Determine the [X, Y] coordinate at the center of the cell enclosing the given text.  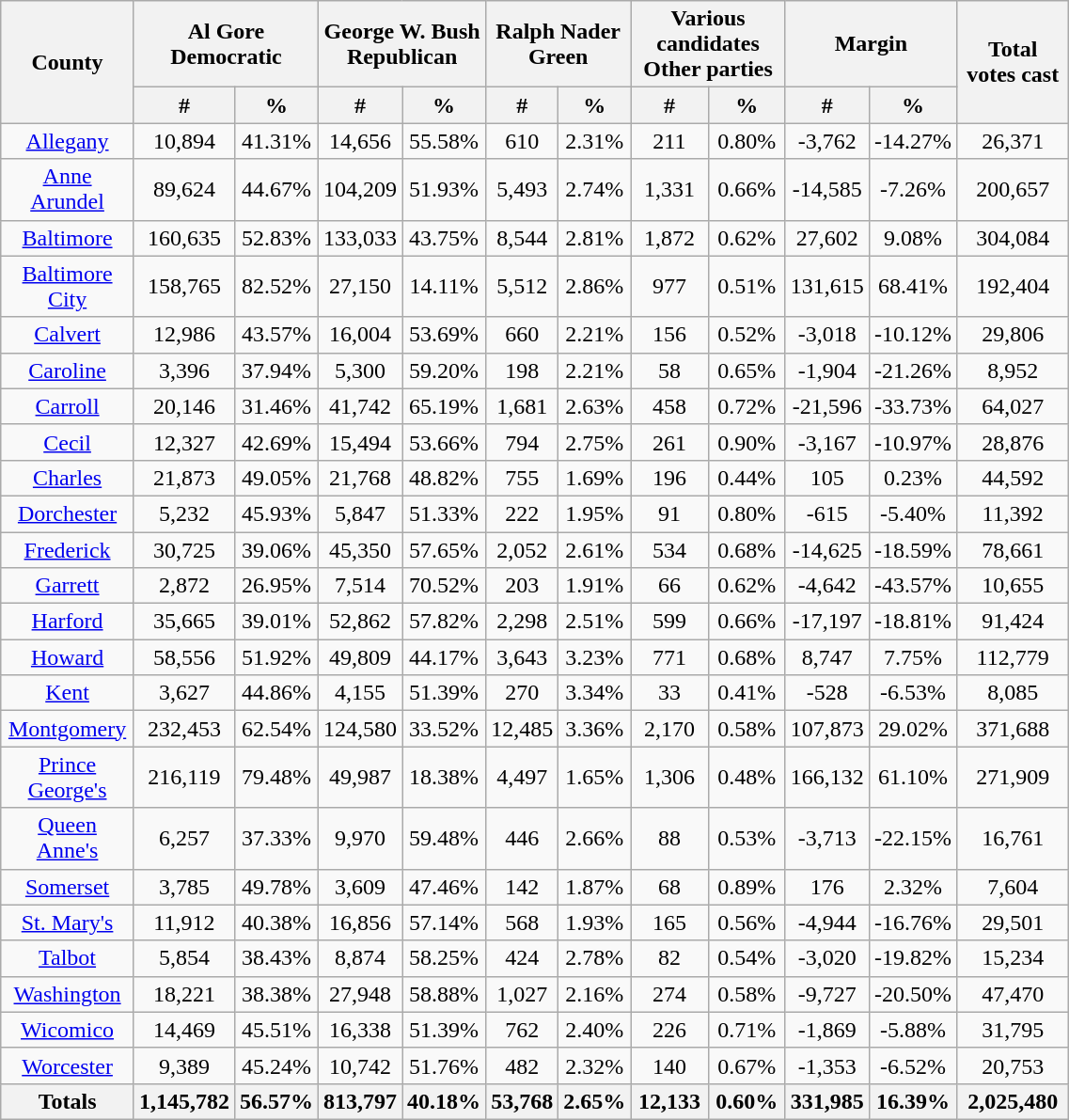
2.81% [594, 238]
65.19% [444, 406]
0.41% [747, 693]
-7.26% [912, 190]
3.34% [594, 693]
2.63% [594, 406]
10,655 [1012, 586]
44,592 [1012, 478]
-615 [827, 513]
53.69% [444, 335]
9,389 [184, 1065]
49,987 [361, 777]
2.40% [594, 1030]
Somerset [68, 887]
3,785 [184, 887]
11,392 [1012, 513]
14.11% [444, 286]
Charles [68, 478]
58,556 [184, 657]
53,768 [523, 1101]
-3,713 [827, 839]
52,862 [361, 622]
58 [669, 371]
1,681 [523, 406]
41.31% [276, 141]
198 [523, 371]
142 [523, 887]
21,873 [184, 478]
261 [669, 442]
-6.53% [912, 693]
43.57% [276, 335]
0.52% [747, 335]
304,084 [1012, 238]
91,424 [1012, 622]
79.48% [276, 777]
Calvert [68, 335]
40.18% [444, 1101]
Allegany [68, 141]
St. Mary's [68, 923]
49,809 [361, 657]
58.25% [444, 958]
-528 [827, 693]
28,876 [1012, 442]
-3,167 [827, 442]
0.48% [747, 777]
-1,904 [827, 371]
Wicomico [68, 1030]
458 [669, 406]
5,232 [184, 513]
0.71% [747, 1030]
-10.12% [912, 335]
57.14% [444, 923]
39.01% [276, 622]
-4,642 [827, 586]
16,004 [361, 335]
53.66% [444, 442]
38.38% [276, 994]
Carroll [68, 406]
59.20% [444, 371]
20,146 [184, 406]
140 [669, 1065]
91 [669, 513]
660 [523, 335]
29,806 [1012, 335]
County [68, 62]
-5.40% [912, 513]
George W. BushRepublican [402, 44]
47,470 [1012, 994]
131,615 [827, 286]
5,512 [523, 286]
21,768 [361, 478]
-14.27% [912, 141]
Montgomery [68, 729]
61.10% [912, 777]
599 [669, 622]
16,761 [1012, 839]
-3,020 [827, 958]
-22.15% [912, 839]
158,765 [184, 286]
0.65% [747, 371]
160,635 [184, 238]
Harford [68, 622]
-14,585 [827, 190]
20,753 [1012, 1065]
18.38% [444, 777]
Garrett [68, 586]
31,795 [1012, 1030]
16.39% [912, 1101]
-3,762 [827, 141]
0.54% [747, 958]
51.93% [444, 190]
1,145,782 [184, 1101]
Ralph NaderGreen [558, 44]
8,747 [827, 657]
0.53% [747, 839]
1.69% [594, 478]
Totals [68, 1101]
2.75% [594, 442]
133,033 [361, 238]
4,497 [523, 777]
5,493 [523, 190]
0.60% [747, 1101]
-10.97% [912, 442]
16,856 [361, 923]
1.87% [594, 887]
3,609 [361, 887]
44.17% [444, 657]
104,209 [361, 190]
534 [669, 550]
40.38% [276, 923]
1.95% [594, 513]
1,331 [669, 190]
27,602 [827, 238]
Worcester [68, 1065]
27,948 [361, 994]
7.75% [912, 657]
26,371 [1012, 141]
3,643 [523, 657]
Various candidatesOther parties [709, 44]
8,952 [1012, 371]
0.72% [747, 406]
27,150 [361, 286]
211 [669, 141]
482 [523, 1065]
165 [669, 923]
5,847 [361, 513]
-18.81% [912, 622]
55.58% [444, 141]
66 [669, 586]
-14,625 [827, 550]
-3,018 [827, 335]
2.74% [594, 190]
89,624 [184, 190]
-43.57% [912, 586]
56.57% [276, 1101]
-4,944 [827, 923]
29,501 [1012, 923]
1.93% [594, 923]
59.48% [444, 839]
2.31% [594, 141]
-33.73% [912, 406]
Frederick [68, 550]
57.65% [444, 550]
51.92% [276, 657]
8,874 [361, 958]
-1,353 [827, 1065]
45.24% [276, 1065]
Dorchester [68, 513]
9,970 [361, 839]
Baltimore [68, 238]
0.44% [747, 478]
-20.50% [912, 994]
1,027 [523, 994]
26.95% [276, 586]
12,485 [523, 729]
216,119 [184, 777]
48.82% [444, 478]
2,025,480 [1012, 1101]
58.88% [444, 994]
51.76% [444, 1065]
2,170 [669, 729]
12,986 [184, 335]
10,742 [361, 1065]
200,657 [1012, 190]
105 [827, 478]
2.61% [594, 550]
0.56% [747, 923]
Al GoreDemocratic [226, 44]
2.66% [594, 839]
274 [669, 994]
1,306 [669, 777]
Baltimore City [68, 286]
-21.26% [912, 371]
2,298 [523, 622]
37.33% [276, 839]
977 [669, 286]
45.93% [276, 513]
16,338 [361, 1030]
Total votes cast [1012, 62]
14,656 [361, 141]
156 [669, 335]
271,909 [1012, 777]
-18.59% [912, 550]
8,544 [523, 238]
18,221 [184, 994]
-9,727 [827, 994]
203 [523, 586]
64,027 [1012, 406]
196 [669, 478]
0.51% [747, 286]
222 [523, 513]
37.94% [276, 371]
331,985 [827, 1101]
2.16% [594, 994]
2,872 [184, 586]
771 [669, 657]
33.52% [444, 729]
38.43% [276, 958]
4,155 [361, 693]
-19.82% [912, 958]
5,854 [184, 958]
12,327 [184, 442]
568 [523, 923]
47.46% [444, 887]
794 [523, 442]
Cecil [68, 442]
31.46% [276, 406]
29.02% [912, 729]
-6.52% [912, 1065]
35,665 [184, 622]
0.23% [912, 478]
30,725 [184, 550]
15,234 [1012, 958]
82.52% [276, 286]
39.06% [276, 550]
2.86% [594, 286]
124,580 [361, 729]
446 [523, 839]
68 [669, 887]
2.51% [594, 622]
49.05% [276, 478]
57.82% [444, 622]
Anne Arundel [68, 190]
-16.76% [912, 923]
813,797 [361, 1101]
-5.88% [912, 1030]
0.89% [747, 887]
1.91% [594, 586]
44.67% [276, 190]
6,257 [184, 839]
42.69% [276, 442]
Howard [68, 657]
-17,197 [827, 622]
3.23% [594, 657]
0.90% [747, 442]
5,300 [361, 371]
755 [523, 478]
371,688 [1012, 729]
7,604 [1012, 887]
14,469 [184, 1030]
762 [523, 1030]
70.52% [444, 586]
3,627 [184, 693]
8,085 [1012, 693]
Prince George's [68, 777]
112,779 [1012, 657]
78,661 [1012, 550]
Washington [68, 994]
45.51% [276, 1030]
2,052 [523, 550]
226 [669, 1030]
0.67% [747, 1065]
62.54% [276, 729]
9.08% [912, 238]
610 [523, 141]
Kent [68, 693]
45,350 [361, 550]
88 [669, 839]
12,133 [669, 1101]
232,453 [184, 729]
3,396 [184, 371]
68.41% [912, 286]
Margin [871, 44]
15,494 [361, 442]
1,872 [669, 238]
192,404 [1012, 286]
1.65% [594, 777]
107,873 [827, 729]
2.78% [594, 958]
-1,869 [827, 1030]
Talbot [68, 958]
49.78% [276, 887]
82 [669, 958]
Queen Anne's [68, 839]
52.83% [276, 238]
270 [523, 693]
43.75% [444, 238]
11,912 [184, 923]
33 [669, 693]
51.33% [444, 513]
10,894 [184, 141]
424 [523, 958]
Caroline [68, 371]
2.65% [594, 1101]
166,132 [827, 777]
176 [827, 887]
44.86% [276, 693]
7,514 [361, 586]
-21,596 [827, 406]
41,742 [361, 406]
3.36% [594, 729]
